Detect which cell encompasses the target text, then output its (X, Y) center coordinate. 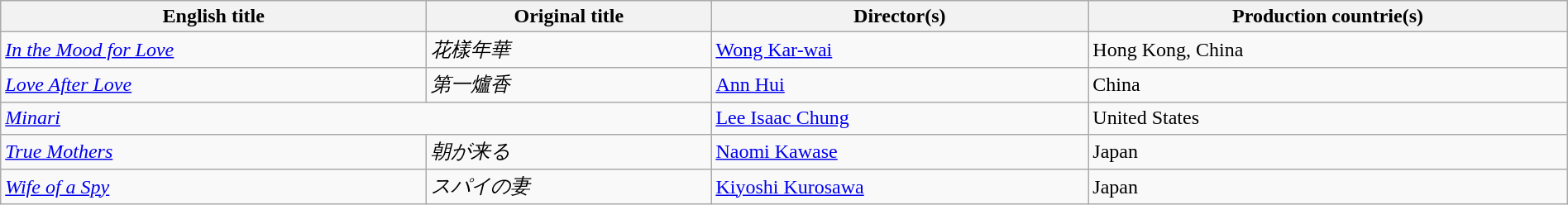
Naomi Kawase (900, 152)
United States (1328, 118)
Original title (569, 17)
In the Mood for Love (213, 50)
English title (213, 17)
朝が来る (569, 152)
Minari (356, 118)
Director(s) (900, 17)
花樣年華 (569, 50)
China (1328, 84)
True Mothers (213, 152)
Love After Love (213, 84)
第一爐香 (569, 84)
Hong Kong, China (1328, 50)
Lee Isaac Chung (900, 118)
Wife of a Spy (213, 187)
Kiyoshi Kurosawa (900, 187)
Production countrie(s) (1328, 17)
スパイの妻 (569, 187)
Ann Hui (900, 84)
Wong Kar-wai (900, 50)
